Determine the [X, Y] coordinate at the center of the cell enclosing the given text.  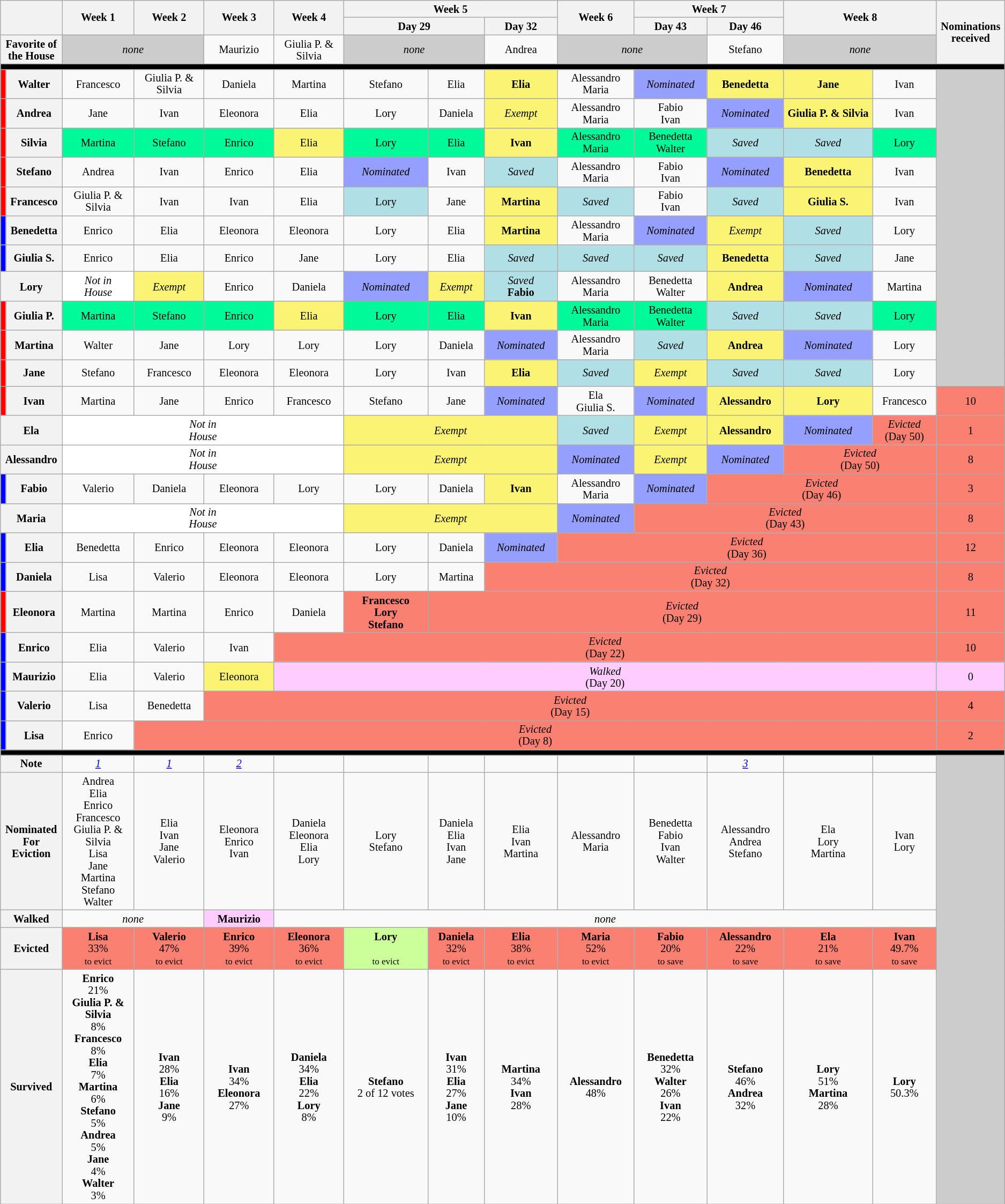
Ivan28%Elia16%Jane9% [169, 1086]
Week 7 [709, 9]
DanielaEleonoraEliaLory [309, 841]
Evicted(Day 36) [747, 547]
Day 46 [745, 26]
Valerio47%to evict [169, 949]
Silvia [34, 143]
12 [971, 547]
Evicted(Day 32) [711, 577]
Survived [31, 1086]
Giulia P. [34, 315]
Day 29 [414, 26]
0 [971, 677]
Week 1 [99, 17]
Week 2 [169, 17]
Eleonora36%to evict [309, 949]
Daniela32%to evict [456, 949]
Martina34%Ivan28% [521, 1086]
ElaLoryMartina [828, 841]
Nominationsreceived [971, 32]
Favorite ofthe House [31, 49]
BenedettaFabioIvanWalter [671, 841]
SavedFabio [521, 286]
Alessandro48% [596, 1086]
Ela [31, 430]
Lisa33%to evict [99, 949]
Enrico39%to evict [239, 949]
Day 32 [521, 26]
AlessandroAndreaStefano [745, 841]
4 [971, 705]
AndreaEliaEnricoFrancescoGiulia P. & SilviaLisaJaneMartinaStefanoWalter [99, 841]
Note [31, 763]
Ivan34%Eleonora27% [239, 1086]
Loryto evict [386, 949]
Fabio20%to save [671, 949]
Elia38%to evict [521, 949]
Week 6 [596, 17]
Fabio [34, 489]
Alessandro22%to save [745, 949]
Day 43 [671, 26]
Ela21%to save [828, 949]
Evicted(Day 8) [535, 735]
Stefano46%Andrea32% [745, 1086]
Lory50.3% [905, 1086]
Week 5 [450, 9]
Evicted(Day 22) [605, 648]
Walked(Day 20) [605, 677]
Lory51%Martina28% [828, 1086]
EliaIvanJaneValerio [169, 841]
Maria52%to evict [596, 949]
Maria [31, 518]
Stefano2 of 12 votes [386, 1086]
Week 8 [860, 17]
LoryStefano [386, 841]
Benedetta32%Walter26%Ivan22% [671, 1086]
Week 3 [239, 17]
Evicted [31, 949]
Evicted(Day 15) [570, 705]
Evicted(Day 46) [822, 489]
11 [971, 612]
Daniela34%Elia22%Lory8% [309, 1086]
IvanLory [905, 841]
EliaIvanMartina [521, 841]
Week 4 [309, 17]
ElaGiulia S. [596, 401]
Evicted(Day 43) [785, 518]
Walked [31, 919]
Ivan49.7%to save [905, 949]
Ivan31%Elia27%Jane10% [456, 1086]
Evicted(Day 29) [682, 612]
NominatedFor Eviction [31, 841]
FrancescoLoryStefano [386, 612]
Enrico21%Giulia P. & Silvia8%Francesco8%Elia7%Martina6%Stefano5%Andrea5%Jane4%Walter3% [99, 1086]
EleonoraEnricoIvan [239, 841]
DanielaEliaIvanJane [456, 841]
